Return the (x, y) coordinate for the center point of the cell that contains the specified text.  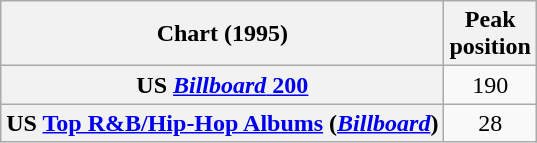
US Billboard 200 (222, 85)
US Top R&B/Hip-Hop Albums (Billboard) (222, 123)
190 (490, 85)
Peakposition (490, 34)
28 (490, 123)
Chart (1995) (222, 34)
